Determine the (X, Y) coordinate at the center of the cell enclosing the given text.  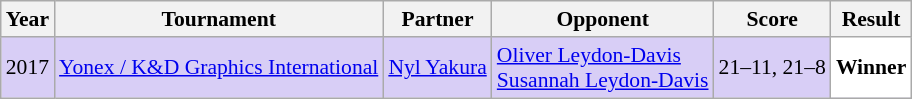
Winner (872, 68)
Score (772, 19)
2017 (28, 68)
Result (872, 19)
Yonex / K&D Graphics International (218, 68)
Partner (437, 19)
Oliver Leydon-Davis Susannah Leydon-Davis (603, 68)
21–11, 21–8 (772, 68)
Nyl Yakura (437, 68)
Year (28, 19)
Tournament (218, 19)
Opponent (603, 19)
